Locate the cell with the specified text and output its (X, Y) center coordinate. 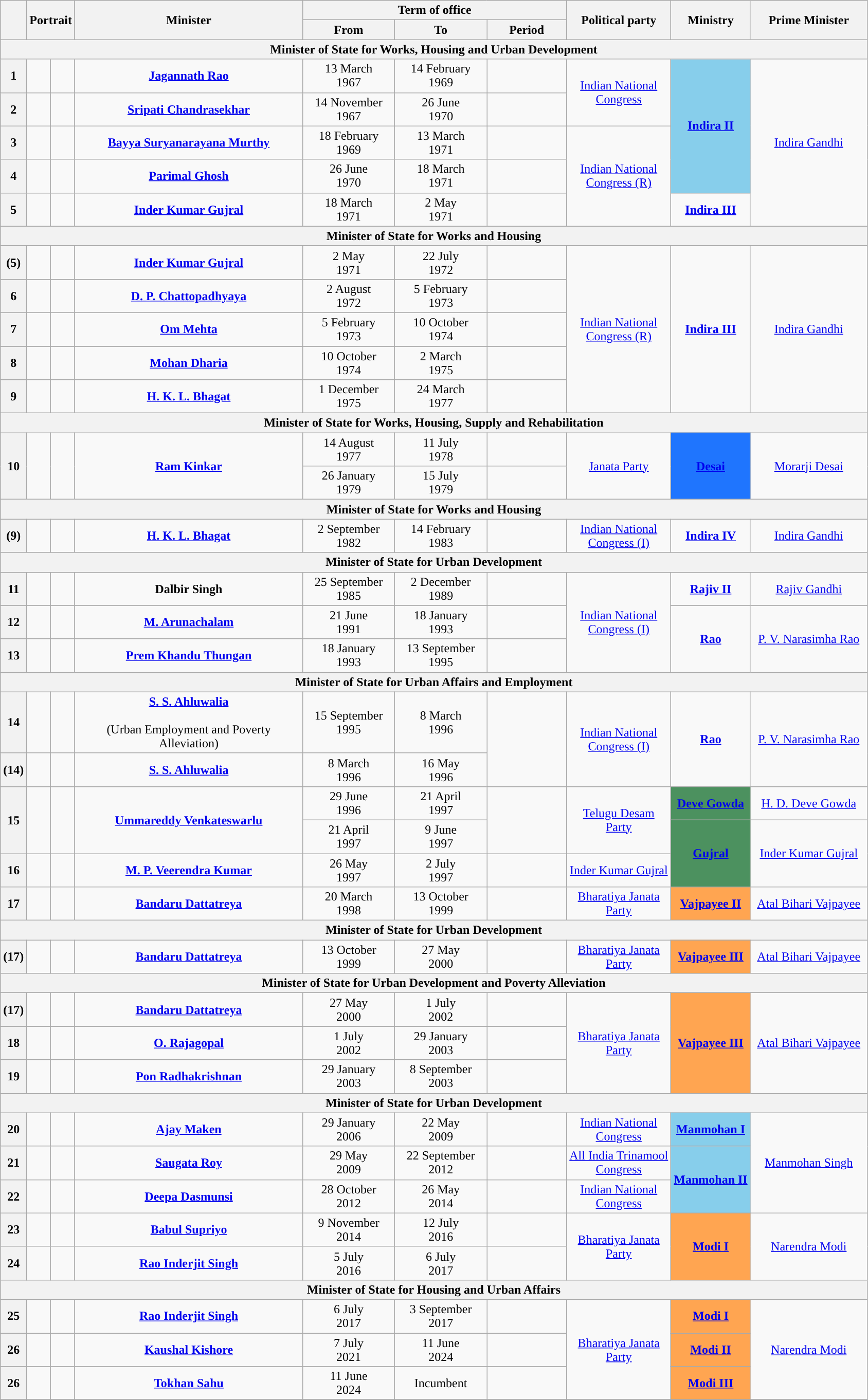
Ajay Maken (188, 1130)
Morarji Desai (808, 466)
Vajpayee II (711, 904)
Modi III (711, 1384)
Minister of State for Works, Housing, Supply and Rehabilitation (434, 423)
Saugata Roy (188, 1163)
Desai (711, 466)
2 July1997 (441, 870)
9 November2014 (349, 1229)
Rajiv II (711, 589)
Parimal Ghosh (188, 176)
19 (13, 1076)
14 November1967 (349, 109)
Bayya Suryanarayana Murthy (188, 143)
Deepa Dasmunsi (188, 1196)
Dalbir Singh (188, 589)
14 February1983 (441, 536)
14 (13, 723)
Term of office (435, 10)
18 February1969 (349, 143)
H. D. Deve Gowda (808, 803)
Prime Minister (808, 20)
24 March1977 (441, 397)
16 May1996 (441, 770)
13 March1967 (349, 76)
15 (13, 820)
8 (13, 363)
20 March1998 (349, 904)
All India Trinamool Congress (619, 1163)
Modi II (711, 1350)
Tokhan Sahu (188, 1384)
13 March1971 (441, 143)
7 (13, 329)
15 September1995 (349, 723)
29 June1996 (349, 803)
S. S. Ahluwalia (188, 770)
Ram Kinkar (188, 466)
12 July2016 (441, 1229)
21 (13, 1163)
25 September1985 (349, 589)
Period (527, 30)
Telugu Desam Party (619, 820)
Minister of State for Housing and Urban Affairs (434, 1290)
13 (13, 656)
M. Arunachalam (188, 622)
Manmohan I (711, 1130)
Gujral (711, 853)
Ministry (711, 20)
Indira IV (711, 536)
2 March1975 (441, 363)
1 December1975 (349, 397)
14 August1977 (349, 449)
D. P. Chattopadhyaya (188, 296)
14 February1969 (441, 76)
6 (13, 296)
17 (13, 904)
2 September1982 (349, 536)
9 (13, 397)
Minister of State for Works, Housing and Urban Development (434, 49)
26 May1997 (349, 870)
11 July1978 (441, 449)
26 May2014 (441, 1196)
22 (13, 1196)
Ummareddy Venkateswarlu (188, 820)
(9) (13, 536)
M. P. Veerendra Kumar (188, 870)
Manmohan Singh (808, 1163)
Portrait (51, 20)
28 October2012 (349, 1196)
Manmohan II (711, 1180)
23 (13, 1229)
16 (13, 870)
10 (13, 466)
(5) (13, 262)
Jagannath Rao (188, 76)
9 June1997 (441, 837)
Minister (188, 20)
Rajiv Gandhi (808, 589)
Babul Supriyo (188, 1229)
Minister of State for Urban Affairs and Employment (434, 682)
29 January2006 (349, 1130)
Kaushal Kishore (188, 1350)
3 (13, 143)
22 May2009 (441, 1130)
Sripati Chandrasekhar (188, 109)
8 September2003 (441, 1076)
22 July1972 (441, 262)
2 (13, 109)
(14) (13, 770)
From (349, 30)
4 (13, 176)
S. S. Ahluwalia(Urban Employment and Poverty Alleviation) (188, 723)
5 (13, 210)
29 May2009 (349, 1163)
Om Mehta (188, 329)
15 July1979 (441, 483)
5 July2016 (349, 1263)
Janata Party (619, 466)
2 August1972 (349, 296)
Indira II (711, 126)
26 January1979 (349, 483)
Incumbent (441, 1384)
Pon Radhakrishnan (188, 1076)
O. Rajagopal (188, 1043)
Deve Gowda (711, 803)
18 (13, 1043)
11 (13, 589)
25 (13, 1316)
To (441, 30)
21 June1991 (349, 622)
Mohan Dharia (188, 363)
1 (13, 76)
Minister of State for Urban Development and Poverty Alleviation (434, 983)
3 September2017 (441, 1316)
24 (13, 1263)
20 (13, 1130)
2 December1989 (441, 589)
13 September1995 (441, 656)
Prem Khandu Thungan (188, 656)
7 July2021 (349, 1350)
12 (13, 622)
Political party (619, 20)
22 September2012 (441, 1163)
